Search for the cell housing the specified text and yield its [X, Y] center coordinate. 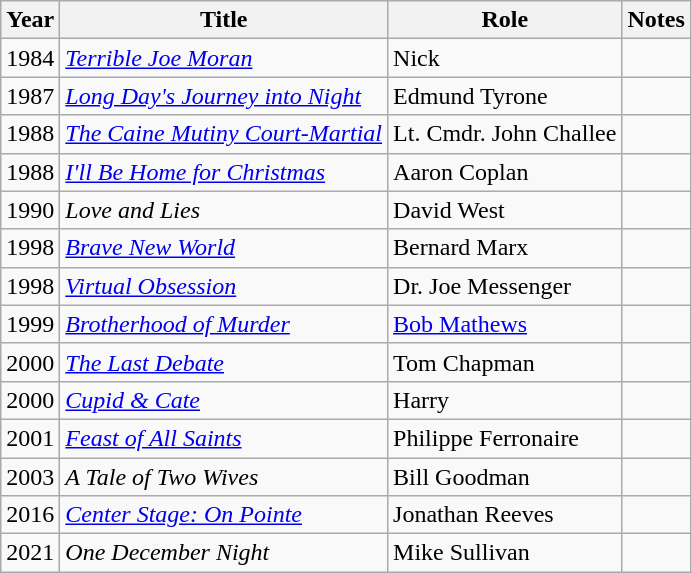
A Tale of Two Wives [224, 477]
Long Day's Journey into Night [224, 96]
Love and Lies [224, 210]
1990 [30, 210]
Feast of All Saints [224, 438]
Jonathan Reeves [505, 515]
Notes [656, 20]
The Caine Mutiny Court-Martial [224, 134]
1999 [30, 324]
Center Stage: On Pointe [224, 515]
Tom Chapman [505, 362]
Year [30, 20]
2003 [30, 477]
One December Night [224, 553]
Role [505, 20]
Bob Mathews [505, 324]
Harry [505, 400]
1987 [30, 96]
Brotherhood of Murder [224, 324]
2021 [30, 553]
David West [505, 210]
Philippe Ferronaire [505, 438]
Cupid & Cate [224, 400]
Terrible Joe Moran [224, 58]
Virtual Obsession [224, 286]
2001 [30, 438]
Bill Goodman [505, 477]
Aaron Coplan [505, 172]
I'll Be Home for Christmas [224, 172]
Bernard Marx [505, 248]
Dr. Joe Messenger [505, 286]
Edmund Tyrone [505, 96]
1984 [30, 58]
The Last Debate [224, 362]
Nick [505, 58]
Brave New World [224, 248]
Title [224, 20]
2016 [30, 515]
Lt. Cmdr. John Challee [505, 134]
Mike Sullivan [505, 553]
